From the cell containing the given text, extract its center point as (x, y) coordinate. 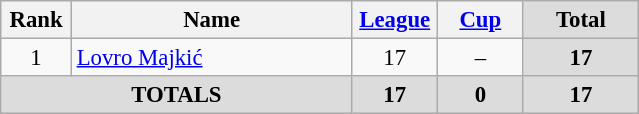
– (481, 58)
1 (36, 58)
Name (212, 20)
0 (481, 95)
League (395, 20)
Rank (36, 20)
Cup (481, 20)
Lovro Majkić (212, 58)
TOTALS (176, 95)
Total (581, 20)
